Determine the [X, Y] coordinate at the center of the cell enclosing the given text.  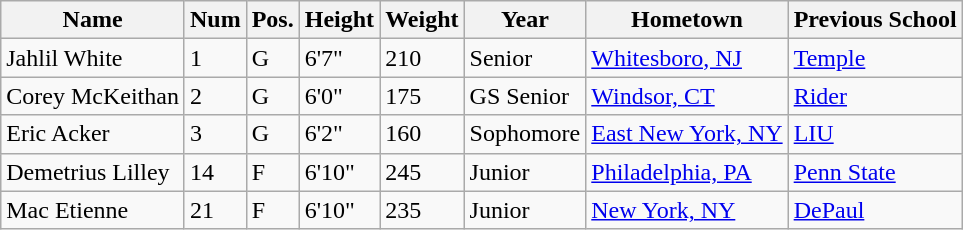
Senior [525, 58]
DePaul [875, 210]
Penn State [875, 172]
Hometown [687, 20]
LIU [875, 134]
Philadelphia, PA [687, 172]
Weight [422, 20]
New York, NY [687, 210]
Rider [875, 96]
Previous School [875, 20]
210 [422, 58]
3 [215, 134]
Height [339, 20]
Whitesboro, NJ [687, 58]
Year [525, 20]
Demetrius Lilley [93, 172]
14 [215, 172]
GS Senior [525, 96]
Pos. [272, 20]
175 [422, 96]
Num [215, 20]
6'7" [339, 58]
Mac Etienne [93, 210]
235 [422, 210]
6'0" [339, 96]
245 [422, 172]
21 [215, 210]
6'2" [339, 134]
East New York, NY [687, 134]
Sophomore [525, 134]
Name [93, 20]
Jahlil White [93, 58]
Windsor, CT [687, 96]
Temple [875, 58]
160 [422, 134]
Eric Acker [93, 134]
2 [215, 96]
1 [215, 58]
Corey McKeithan [93, 96]
